Find where the given text appears and provide that cell's center as [X, Y] coordinate. 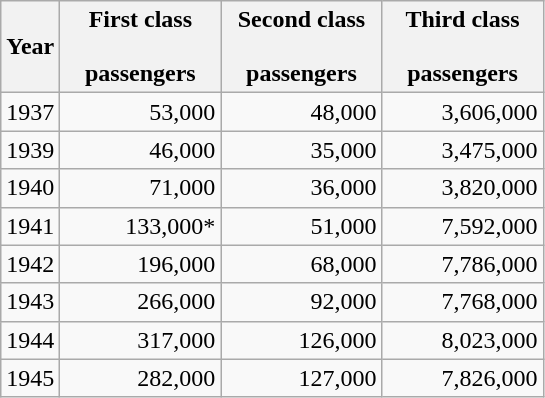
3,475,000 [462, 150]
1942 [30, 264]
First classpassengers [140, 47]
36,000 [302, 188]
68,000 [302, 264]
1943 [30, 302]
1937 [30, 112]
3,820,000 [462, 188]
1939 [30, 150]
1944 [30, 340]
7,768,000 [462, 302]
1945 [30, 378]
7,592,000 [462, 226]
51,000 [302, 226]
266,000 [140, 302]
35,000 [302, 150]
196,000 [140, 264]
8,023,000 [462, 340]
1940 [30, 188]
127,000 [302, 378]
1941 [30, 226]
Third classpassengers [462, 47]
Year [30, 47]
7,786,000 [462, 264]
7,826,000 [462, 378]
Second classpassengers [302, 47]
282,000 [140, 378]
133,000* [140, 226]
317,000 [140, 340]
46,000 [140, 150]
92,000 [302, 302]
53,000 [140, 112]
48,000 [302, 112]
71,000 [140, 188]
3,606,000 [462, 112]
126,000 [302, 340]
